For the text-containing cell, return its midpoint in [x, y] coordinate format. 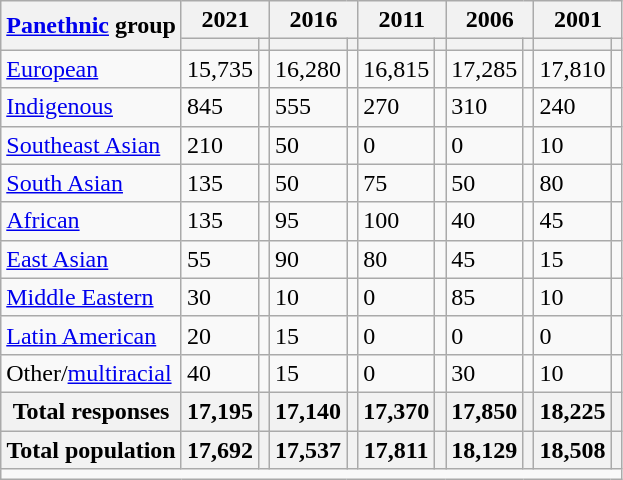
20 [220, 335]
17,850 [484, 411]
Latin American [92, 335]
2006 [490, 20]
18,225 [572, 411]
Other/multiracial [92, 373]
15,735 [220, 69]
240 [572, 107]
17,692 [220, 449]
310 [484, 107]
16,815 [396, 69]
Total population [92, 449]
2001 [578, 20]
2016 [314, 20]
Indigenous [92, 107]
555 [308, 107]
18,508 [572, 449]
17,810 [572, 69]
Panethnic group [92, 26]
16,280 [308, 69]
Southeast Asian [92, 145]
90 [308, 259]
270 [396, 107]
17,811 [396, 449]
East Asian [92, 259]
210 [220, 145]
2011 [402, 20]
African [92, 221]
55 [220, 259]
85 [484, 297]
17,370 [396, 411]
Middle Eastern [92, 297]
845 [220, 107]
18,129 [484, 449]
17,285 [484, 69]
100 [396, 221]
95 [308, 221]
75 [396, 183]
European [92, 69]
17,140 [308, 411]
Total responses [92, 411]
17,195 [220, 411]
2021 [225, 20]
17,537 [308, 449]
South Asian [92, 183]
